Determine the [x, y] coordinate at the center of the cell enclosing the given text.  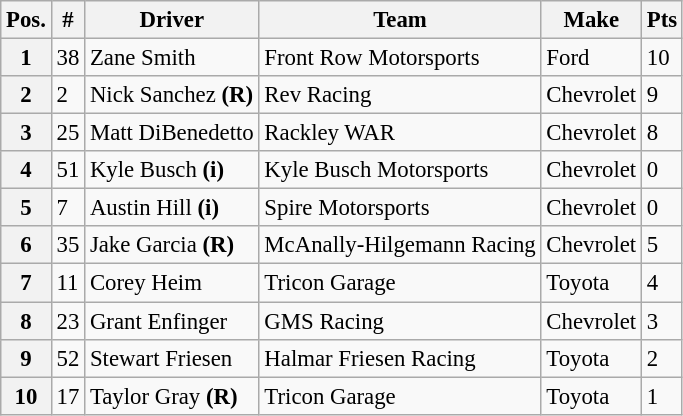
35 [68, 245]
Grant Enfinger [172, 321]
Front Row Motorsports [400, 58]
Pos. [26, 20]
Matt DiBenedetto [172, 133]
38 [68, 58]
Zane Smith [172, 58]
Pts [662, 20]
51 [68, 170]
Kyle Busch (i) [172, 170]
Stewart Friesen [172, 358]
Ford [591, 58]
Make [591, 20]
Spire Motorsports [400, 208]
Taylor Gray (R) [172, 396]
Jake Garcia (R) [172, 245]
52 [68, 358]
Nick Sanchez (R) [172, 95]
11 [68, 283]
Kyle Busch Motorsports [400, 170]
Austin Hill (i) [172, 208]
Corey Heim [172, 283]
23 [68, 321]
# [68, 20]
McAnally-Hilgemann Racing [400, 245]
6 [26, 245]
Rev Racing [400, 95]
17 [68, 396]
25 [68, 133]
GMS Racing [400, 321]
Team [400, 20]
Halmar Friesen Racing [400, 358]
Rackley WAR [400, 133]
Driver [172, 20]
